From the cell containing the given text, extract its center point as [X, Y] coordinate. 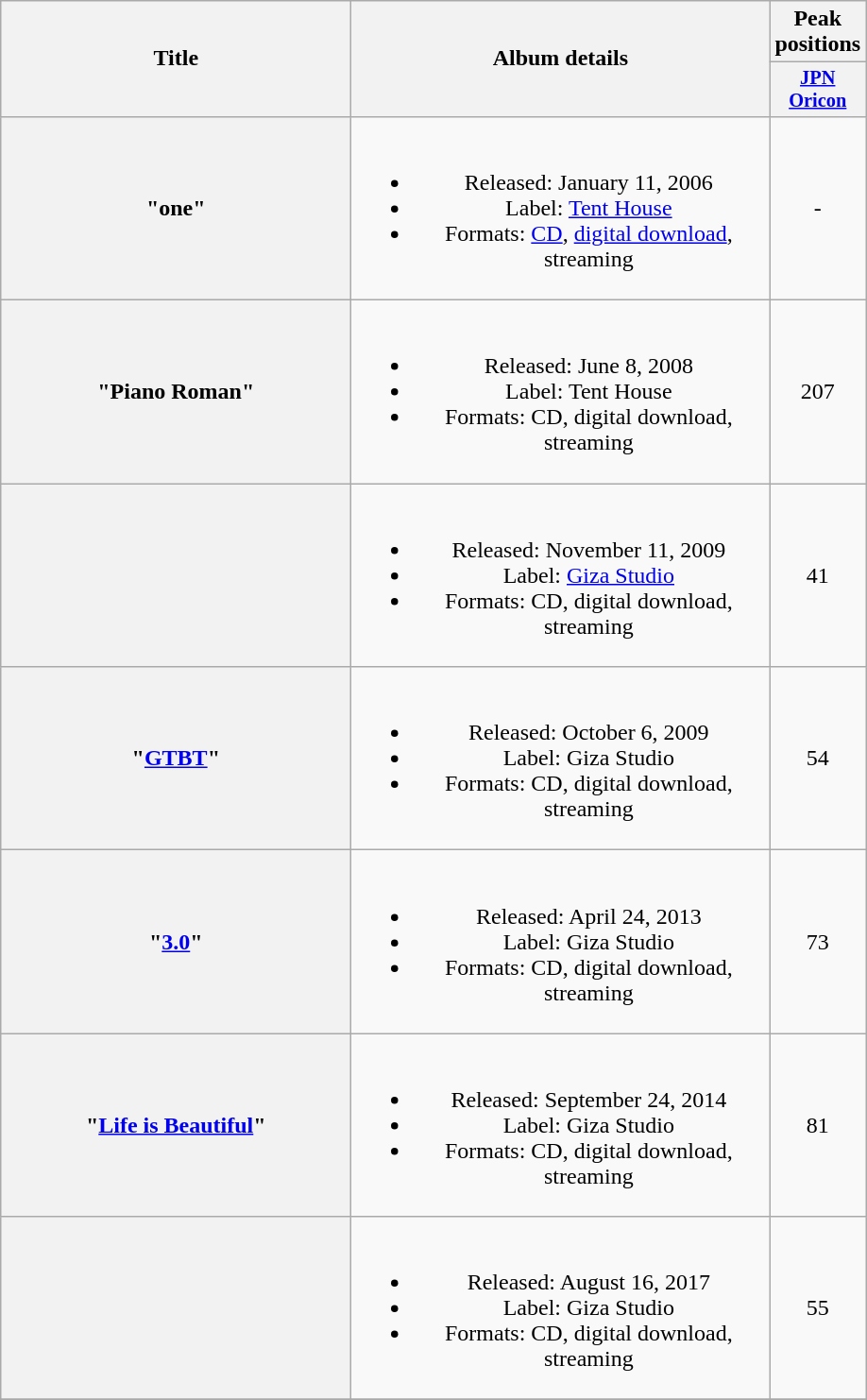
Released: April 24, 2013Label: Giza StudioFormats: CD, digital download, streaming [561, 942]
73 [818, 942]
207 [818, 392]
54 [818, 759]
"Life is Beautiful" [176, 1125]
55 [818, 1308]
Released: September 24, 2014Label: Giza StudioFormats: CD, digital download, streaming [561, 1125]
Peak positions [818, 32]
Released: June 8, 2008Label: Tent HouseFormats: CD, digital download, streaming [561, 392]
"3.0" [176, 942]
Title [176, 59]
41 [818, 575]
Album details [561, 59]
Released: August 16, 2017Label: Giza StudioFormats: CD, digital download, streaming [561, 1308]
Released: November 11, 2009Label: Giza StudioFormats: CD, digital download, streaming [561, 575]
Released: January 11, 2006Label: Tent HouseFormats: CD, digital download, streaming [561, 208]
- [818, 208]
"GTBT" [176, 759]
81 [818, 1125]
Released: October 6, 2009Label: Giza StudioFormats: CD, digital download, streaming [561, 759]
"Piano Roman" [176, 392]
JPNOricon [818, 90]
"one" [176, 208]
